Return the (X, Y) coordinate for the center point of the cell that contains the specified text.  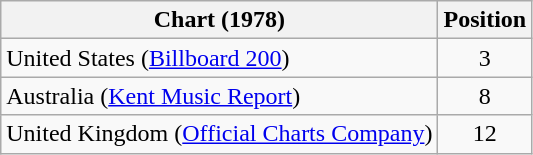
Chart (1978) (220, 20)
12 (485, 134)
United Kingdom (Official Charts Company) (220, 134)
3 (485, 58)
United States (Billboard 200) (220, 58)
Position (485, 20)
8 (485, 96)
Australia (Kent Music Report) (220, 96)
